Scan for the cell matching the given text and deliver its (X, Y) coordinate at center. 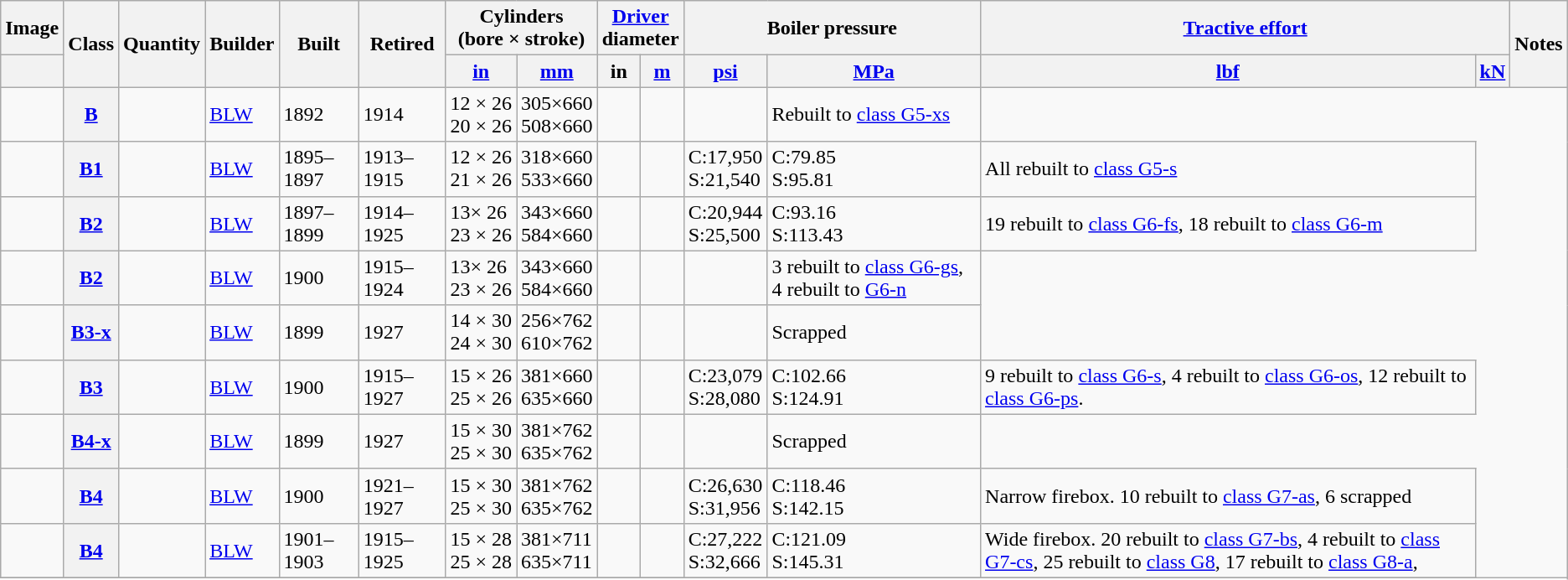
1913–1915 (402, 169)
m (663, 71)
Image (32, 28)
1915–1925 (402, 550)
C:121.09S:145.31 (874, 550)
305×660508×660 (556, 114)
Builder (242, 44)
All rebuilt to class G5-s (1228, 169)
C:27,222S:32,666 (725, 550)
B (91, 114)
1901–1903 (318, 550)
C:79.85S:95.81 (874, 169)
1892 (318, 114)
C:93.16S:113.43 (874, 223)
mm (556, 71)
1915–1924 (402, 278)
381×660635×660 (556, 387)
9 rebuilt to class G6-s, 4 rebuilt to class G6-os, 12 rebuilt to class G6-ps. (1228, 387)
Wide firebox. 20 rebuilt to class G7-bs, 4 rebuilt to class G7-cs, 25 rebuilt to class G8, 17 rebuilt to class G8-a, (1228, 550)
MPa (874, 71)
15 × 2625 × 26 (481, 387)
1897–1899 (318, 223)
3 rebuilt to class G6-gs, 4 rebuilt to G6-n (874, 278)
Notes (1539, 44)
256×762610×762 (556, 332)
Rebuilt to class G5-xs (874, 114)
C:17,950S:21,540 (725, 169)
psi (725, 71)
C:102.66S:124.91 (874, 387)
1915–1927 (402, 387)
1921–1927 (402, 496)
12 × 2621 × 26 (481, 169)
C:26,630S:31,956 (725, 496)
1914 (402, 114)
C:23,079S:28,080 (725, 387)
C:118.46S:142.15 (874, 496)
318×660533×660 (556, 169)
B3-x (91, 332)
Class (91, 44)
Boiler pressure (832, 28)
15 × 2825 × 28 (481, 550)
1895–1897 (318, 169)
B3 (91, 387)
Tractive effort (1246, 28)
381×711635×711 (556, 550)
Cylinders(bore × stroke) (521, 28)
1914–1925 (402, 223)
Driverdiameter (640, 28)
19 rebuilt to class G6-fs, 18 rebuilt to class G6-m (1228, 223)
B4-x (91, 441)
B1 (91, 169)
kN (1493, 71)
Quantity (162, 44)
Retired (402, 44)
12 × 2620 × 26 (481, 114)
14 × 3024 × 30 (481, 332)
Built (318, 44)
Narrow firebox. 10 rebuilt to class G7-as, 6 scrapped (1228, 496)
C:20,944S:25,500 (725, 223)
lbf (1228, 71)
